From the cell containing the given text, extract its center point as (x, y) coordinate. 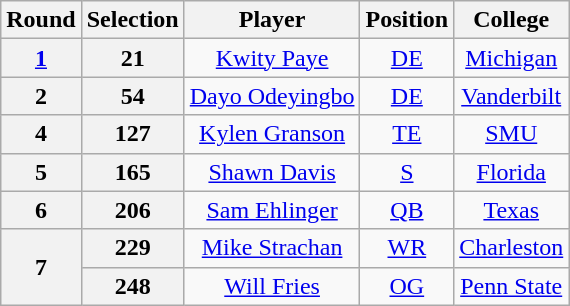
229 (132, 248)
Kwity Paye (272, 58)
248 (132, 286)
S (407, 172)
Florida (512, 172)
SMU (512, 134)
Dayo Odeyingbo (272, 96)
206 (132, 210)
6 (41, 210)
College (512, 20)
Shawn Davis (272, 172)
21 (132, 58)
Player (272, 20)
QB (407, 210)
Kylen Granson (272, 134)
WR (407, 248)
Michigan (512, 58)
2 (41, 96)
Texas (512, 210)
Position (407, 20)
Round (41, 20)
Penn State (512, 286)
OG (407, 286)
Charleston (512, 248)
54 (132, 96)
Vanderbilt (512, 96)
Will Fries (272, 286)
5 (41, 172)
7 (41, 267)
Mike Strachan (272, 248)
127 (132, 134)
165 (132, 172)
Selection (132, 20)
4 (41, 134)
1 (41, 58)
TE (407, 134)
Sam Ehlinger (272, 210)
